Determine the [X, Y] coordinate at the center of the cell enclosing the given text.  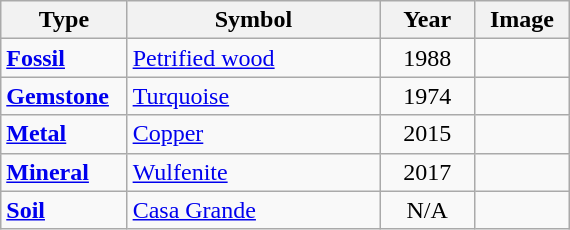
Copper [254, 134]
1988 [428, 58]
Turquoise [254, 96]
Casa Grande [254, 210]
Soil [64, 210]
Mineral [64, 172]
2015 [428, 134]
Fossil [64, 58]
Petrified wood [254, 58]
N/A [428, 210]
2017 [428, 172]
Metal [64, 134]
1974 [428, 96]
Gemstone [64, 96]
Symbol [254, 20]
Image [522, 20]
Year [428, 20]
Wulfenite [254, 172]
Type [64, 20]
